Return (X, Y) of the center of cell containing provided text 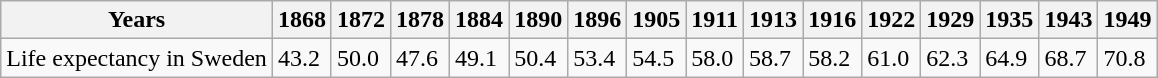
50.4 (538, 58)
49.1 (480, 58)
43.2 (302, 58)
54.5 (656, 58)
58.0 (715, 58)
1872 (360, 20)
64.9 (1010, 58)
1949 (1128, 20)
53.4 (598, 58)
1935 (1010, 20)
61.0 (892, 58)
58.7 (774, 58)
1913 (774, 20)
Life expectancy in Sweden (137, 58)
70.8 (1128, 58)
Years (137, 20)
1868 (302, 20)
58.2 (832, 58)
1922 (892, 20)
1916 (832, 20)
68.7 (1068, 58)
1878 (420, 20)
50.0 (360, 58)
1911 (715, 20)
47.6 (420, 58)
1884 (480, 20)
62.3 (950, 58)
1905 (656, 20)
1890 (538, 20)
1929 (950, 20)
1896 (598, 20)
1943 (1068, 20)
